For the text-containing cell, return its midpoint in (X, Y) coordinate format. 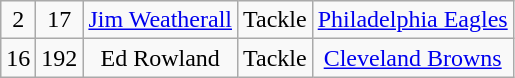
16 (18, 58)
Ed Rowland (160, 58)
17 (60, 20)
Cleveland Browns (412, 58)
Jim Weatherall (160, 20)
2 (18, 20)
192 (60, 58)
Philadelphia Eagles (412, 20)
